Detect which cell encompasses the target text, then output its (X, Y) center coordinate. 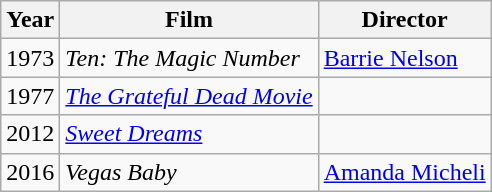
Film (189, 20)
1973 (30, 58)
Vegas Baby (189, 172)
Year (30, 20)
Barrie Nelson (404, 58)
Director (404, 20)
1977 (30, 96)
Amanda Micheli (404, 172)
Sweet Dreams (189, 134)
Ten: The Magic Number (189, 58)
2012 (30, 134)
The Grateful Dead Movie (189, 96)
2016 (30, 172)
